Output the (X, Y) coordinate of the center of the cell containing the given text.  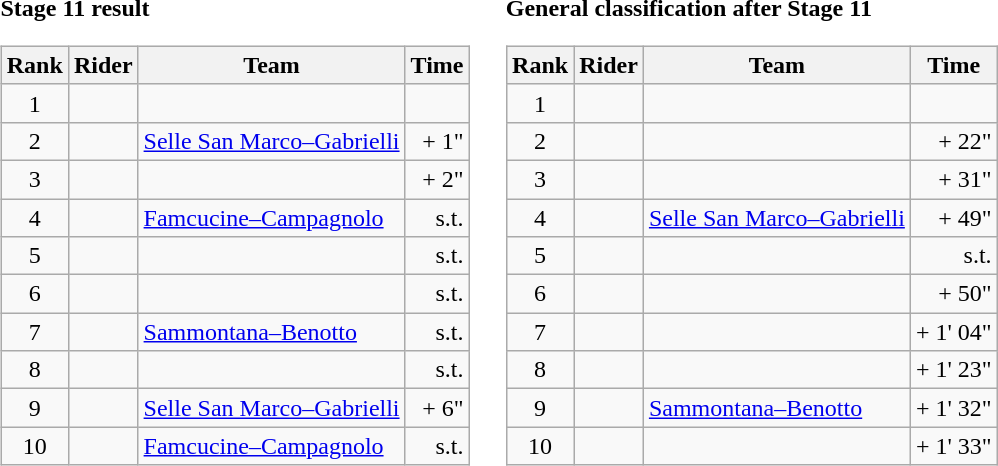
+ 50" (954, 294)
+ 6" (437, 408)
+ 1' 32" (954, 408)
+ 49" (954, 217)
+ 1' 23" (954, 370)
+ 31" (954, 179)
+ 1" (437, 141)
+ 2" (437, 179)
+ 22" (954, 141)
+ 1' 04" (954, 332)
+ 1' 33" (954, 446)
